Return the [x, y] coordinate for the center point of the cell that contains the specified text.  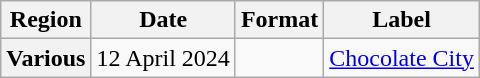
Various [46, 58]
Chocolate City [402, 58]
Label [402, 20]
Date [163, 20]
12 April 2024 [163, 58]
Region [46, 20]
Format [279, 20]
